Output the (X, Y) coordinate of the center of the cell containing the given text.  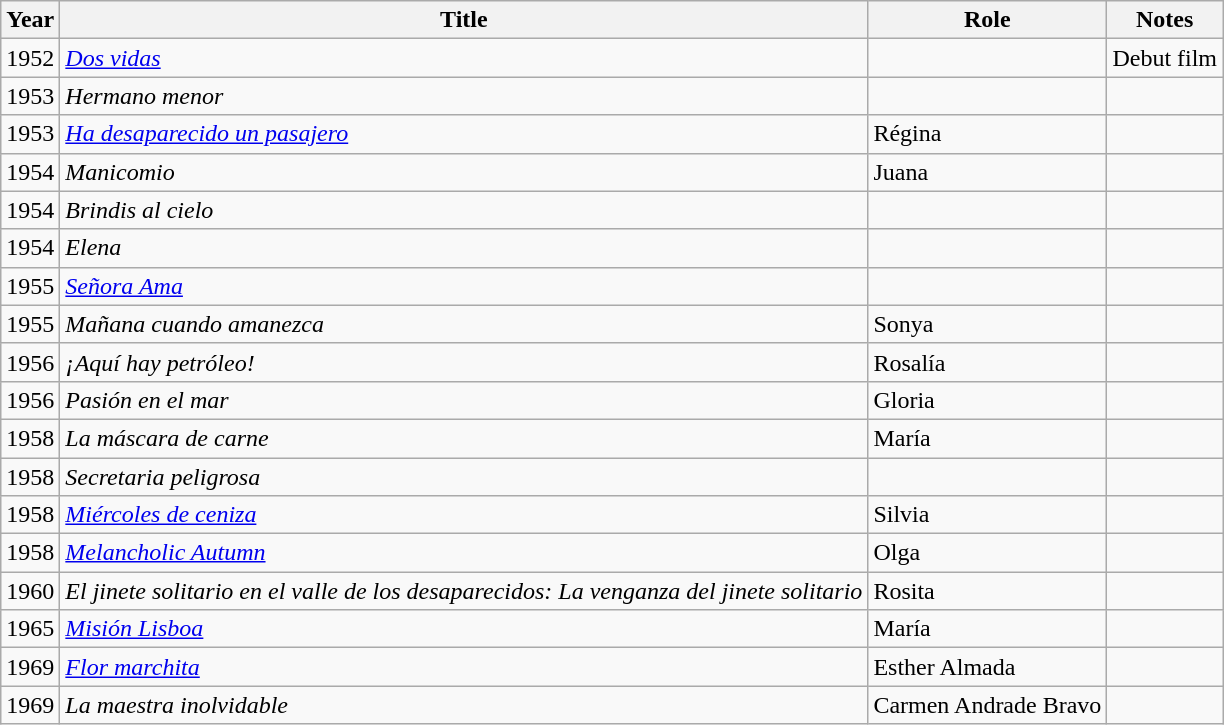
Esther Almada (988, 667)
¡Aquí hay petróleo! (464, 362)
Title (464, 20)
Pasión en el mar (464, 400)
1952 (30, 58)
Elena (464, 248)
Dos vidas (464, 58)
Régina (988, 134)
Rosalía (988, 362)
Secretaria peligrosa (464, 477)
Notes (1165, 20)
Brindis al cielo (464, 210)
Debut film (1165, 58)
1965 (30, 629)
Flor marchita (464, 667)
La maestra inolvidable (464, 705)
Carmen Andrade Bravo (988, 705)
La máscara de carne (464, 438)
1960 (30, 591)
Melancholic Autumn (464, 553)
Role (988, 20)
Gloria (988, 400)
Sonya (988, 324)
Silvia (988, 515)
Olga (988, 553)
Hermano menor (464, 96)
Misión Lisboa (464, 629)
Manicomio (464, 172)
Mañana cuando amanezca (464, 324)
Ha desaparecido un pasajero (464, 134)
Year (30, 20)
Juana (988, 172)
El jinete solitario en el valle de los desaparecidos: La venganza del jinete solitario (464, 591)
Señora Ama (464, 286)
Miércoles de ceniza (464, 515)
Rosita (988, 591)
